Determine the [X, Y] coordinate at the center of the cell enclosing the given text.  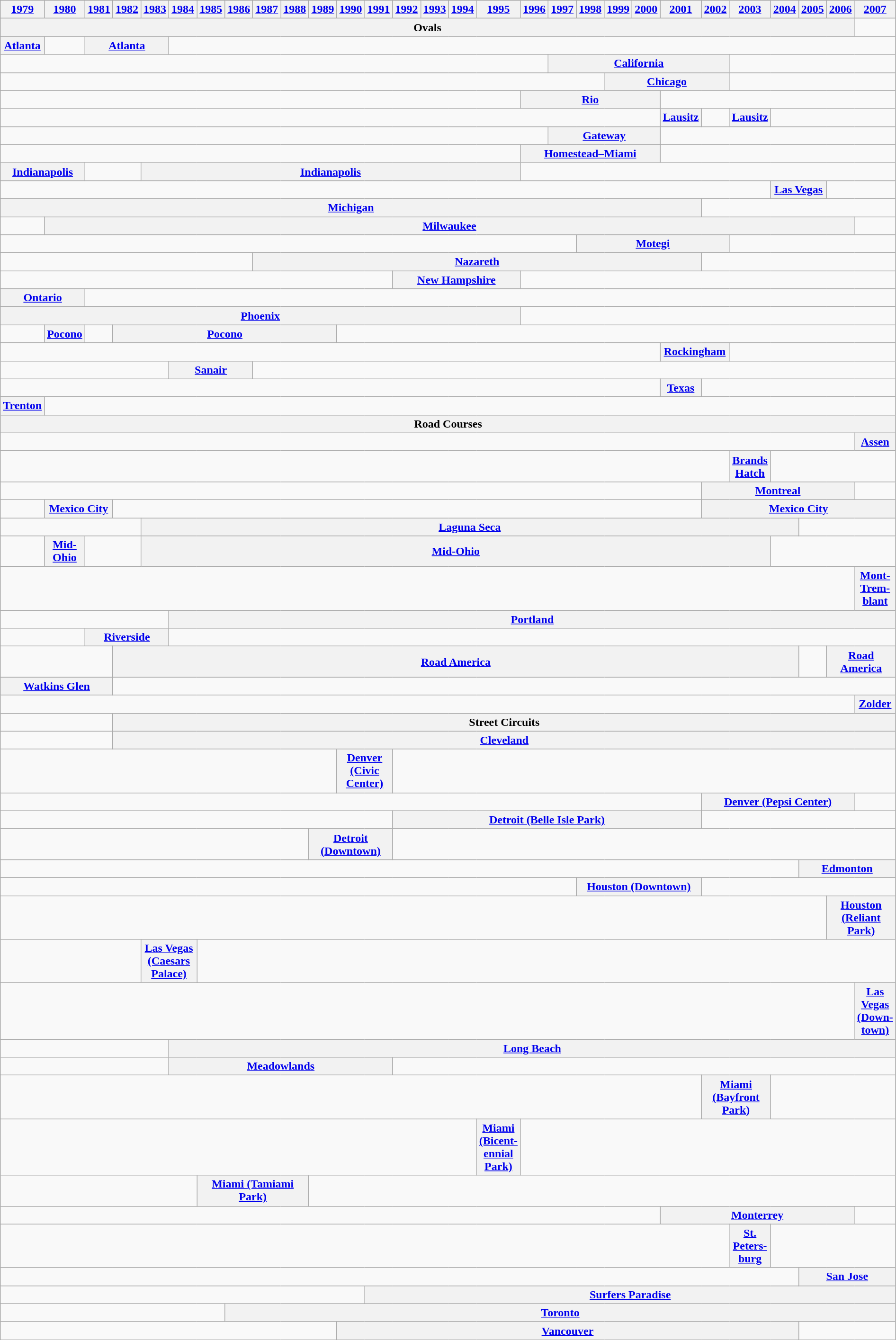
Houston (Reliant Park) [861, 918]
Rockingham [695, 352]
1988 [295, 9]
2004 [784, 9]
Vancouver [567, 1331]
1990 [350, 9]
1985 [211, 9]
Ovals [428, 27]
Portland [532, 619]
Riverside [127, 637]
Miami (Bayfront Park) [736, 1097]
Zolder [875, 704]
Las Vegas (Down-town) [875, 1011]
Texas [681, 388]
1984 [183, 9]
Road Courses [448, 424]
New Hampshire [457, 280]
1992 [406, 9]
Montreal [778, 491]
1981 [99, 9]
1983 [154, 9]
Rio [590, 99]
1995 [498, 9]
1986 [239, 9]
Mont-Trem-blant [875, 589]
Miami (Tamiami Park) [253, 1190]
California [639, 63]
1989 [323, 9]
Long Beach [532, 1048]
2005 [813, 9]
2007 [875, 9]
2006 [840, 9]
1999 [618, 9]
1982 [127, 9]
San Jose [847, 1277]
Las Vegas [798, 189]
Milwaukee [450, 226]
Trenton [23, 406]
Gateway [604, 135]
1987 [267, 9]
Chicago [667, 81]
2002 [715, 9]
St. Peters-burg [750, 1246]
Phoenix [260, 316]
1993 [435, 9]
Street Circuits [504, 722]
Meadowlands [281, 1066]
Houston (Downtown) [639, 886]
Laguna Seca [470, 527]
1979 [23, 9]
Sanair [211, 370]
Michigan [351, 207]
Edmonton [847, 868]
Denver (Pepsi Center) [778, 802]
Nazareth [477, 262]
1980 [65, 9]
Watkins Glen [57, 686]
Detroit (Belle Isle Park) [547, 820]
1994 [462, 9]
Monterrey [757, 1215]
2000 [646, 9]
Detroit (Downtown) [350, 844]
2003 [750, 9]
1991 [379, 9]
Ontario [43, 298]
Brands Hatch [750, 466]
Toronto [561, 1313]
Miami (Bicent-ennial Park) [498, 1147]
Motegi [653, 244]
Homestead–Miami [590, 153]
Denver (Civic Center) [365, 771]
Cleveland [504, 740]
Surfers Paradise [630, 1295]
Assen [875, 442]
2001 [681, 9]
Las Vegas (Caesars Palace) [169, 961]
1996 [534, 9]
1997 [563, 9]
1998 [590, 9]
